Provide the [x, y] coordinate of the cell's center where the given text is located.  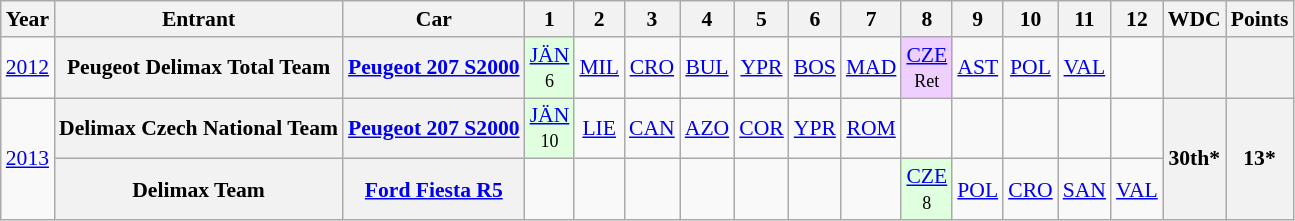
7 [872, 19]
2 [599, 19]
Points [1260, 19]
Entrant [198, 19]
Car [434, 19]
Delimax Czech National Team [198, 128]
4 [707, 19]
2012 [28, 68]
WDC [1194, 19]
5 [762, 19]
SAN [1084, 190]
2013 [28, 159]
13* [1260, 159]
Delimax Team [198, 190]
6 [815, 19]
CAN [652, 128]
Ford Fiesta R5 [434, 190]
12 [1137, 19]
3 [652, 19]
MIL [599, 68]
AST [978, 68]
AZO [707, 128]
1 [550, 19]
MAD [872, 68]
JÄN6 [550, 68]
CZE8 [926, 190]
30th* [1194, 159]
JÄN10 [550, 128]
Peugeot Delimax Total Team [198, 68]
BUL [707, 68]
10 [1030, 19]
11 [1084, 19]
CZERet [926, 68]
9 [978, 19]
8 [926, 19]
BOS [815, 68]
Year [28, 19]
ROM [872, 128]
COR [762, 128]
LIE [599, 128]
